Detect which cell encompasses the target text, then output its [x, y] center coordinate. 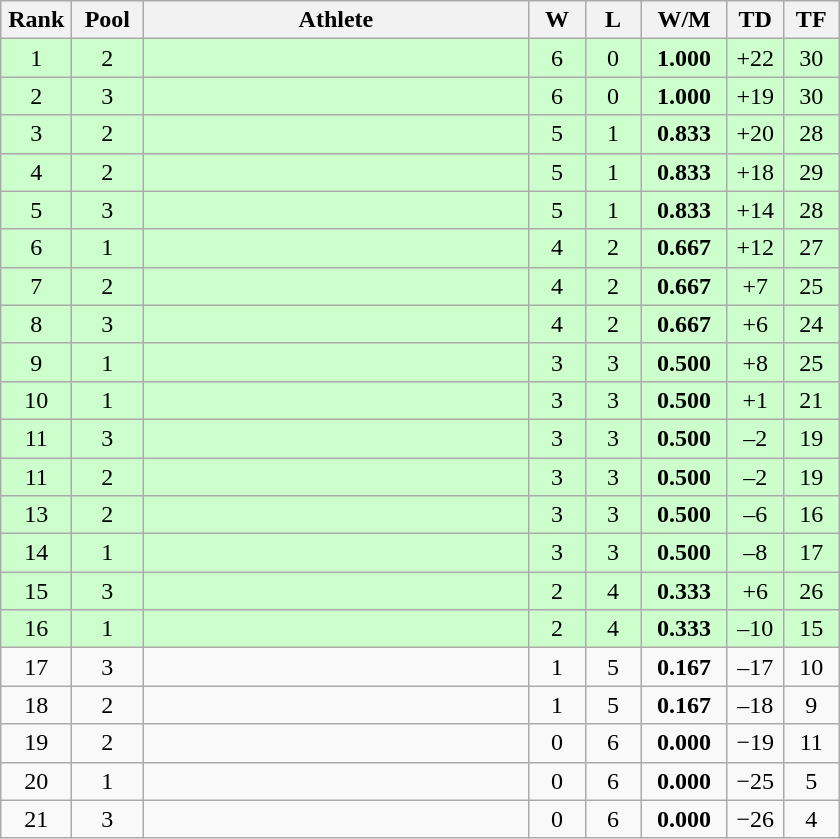
+1 [755, 400]
+22 [755, 58]
−19 [755, 743]
TD [755, 20]
–18 [755, 705]
+19 [755, 96]
+8 [755, 362]
W/M [684, 20]
–10 [755, 629]
7 [36, 286]
+14 [755, 210]
+12 [755, 248]
13 [36, 515]
20 [36, 781]
29 [811, 172]
−26 [755, 819]
Athlete [336, 20]
26 [811, 591]
Pool [108, 20]
Rank [36, 20]
–8 [755, 553]
–17 [755, 667]
+7 [755, 286]
18 [36, 705]
+20 [755, 134]
24 [811, 324]
−25 [755, 781]
W [557, 20]
14 [36, 553]
27 [811, 248]
L [613, 20]
TF [811, 20]
–6 [755, 515]
+18 [755, 172]
8 [36, 324]
